Extract the [x, y] coordinate from the center of the cell holding the provided text.  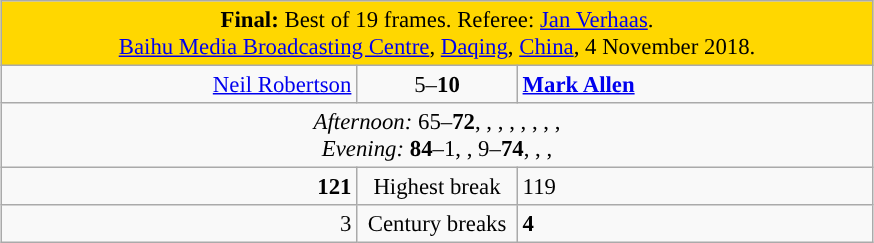
121 [179, 187]
Century breaks [438, 224]
3 [179, 224]
5–10 [438, 85]
Afternoon: 65–72, , , , , , , , Evening: 84–1, , 9–74, , , [437, 136]
Mark Allen [695, 85]
Final: Best of 19 frames. Referee: Jan Verhaas.Baihu Media Broadcasting Centre, Daqing, China, 4 November 2018. [437, 34]
4 [695, 224]
Neil Robertson [179, 85]
119 [695, 187]
Highest break [438, 187]
